Provide the [x, y] coordinate of the cell's center where the given text is located.  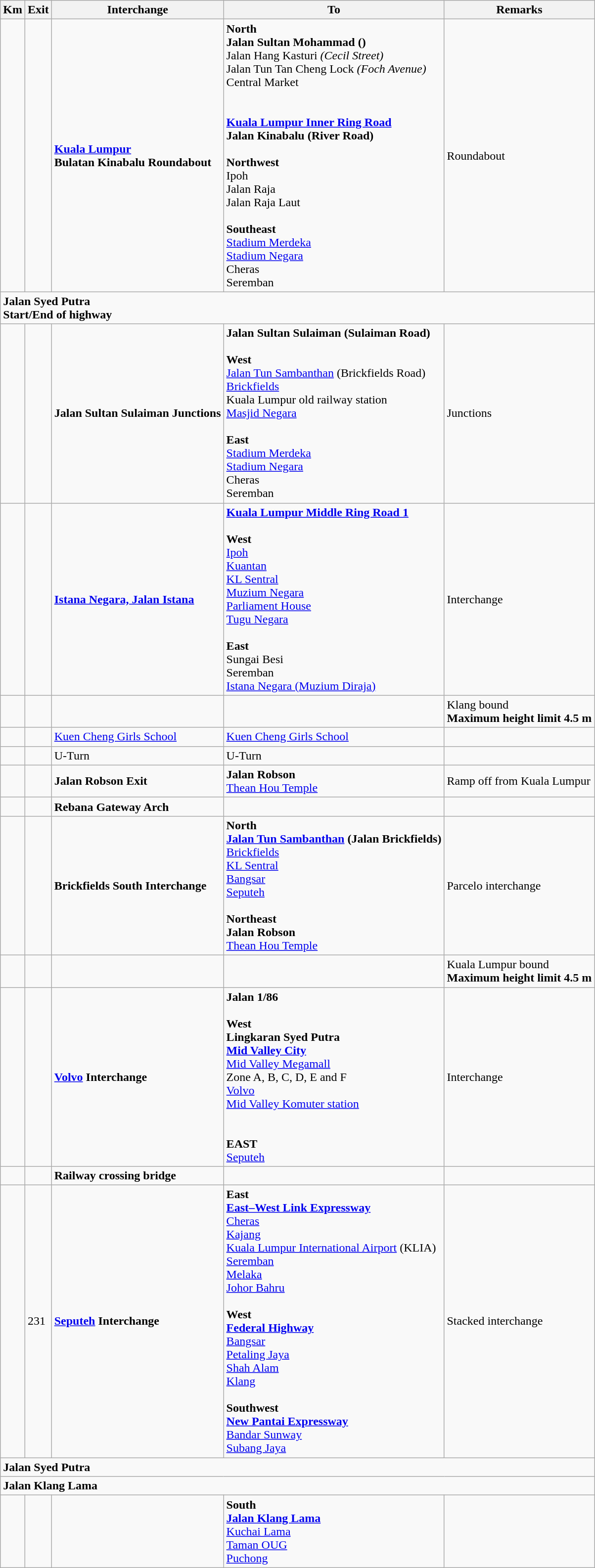
Jalan Syed PutraStart/End of highway [298, 308]
231 [38, 1321]
Seputeh Interchange [137, 1321]
Rebana Gateway Arch [137, 806]
To [334, 10]
Kuala LumpurBulatan Kinabalu Roundabout [137, 155]
Roundabout [519, 155]
Kuala Lumpur Middle Ring Road 1WestIpohKuantanKL Sentral Muzium NegaraParliament HouseTugu NegaraEastSungai BesiSerembanIstana Negara (Muzium Diraja) [334, 599]
Km [13, 10]
Brickfields South Interchange [137, 885]
Exit [38, 10]
Junctions [519, 413]
Remarks [519, 10]
Istana Negara, Jalan Istana [137, 599]
SouthJalan Klang LamaKuchai LamaTaman OUGPuchong [334, 1531]
Kuala Lumpur boundMaximum height limit 4.5 m [519, 971]
Jalan RobsonThean Hou Temple [334, 781]
Railway crossing bridge [137, 1176]
Klang boundMaximum height limit 4.5 m [519, 711]
Stacked interchange [519, 1321]
Jalan 1/86WestLingkaran Syed PutraMid Valley CityMid Valley Megamall Zone A, B, C, D, E and FVolvoMid Valley Komuter station EASTSeputeh [334, 1076]
Ramp off from Kuala Lumpur [519, 781]
Jalan Klang Lama [298, 1486]
Volvo Interchange [137, 1076]
NorthJalan Tun Sambanthan (Jalan Brickfields)BrickfieldsKL Sentral BangsarSeputehNortheastJalan RobsonThean Hou Temple [334, 885]
Jalan Sultan Sulaiman Junctions [137, 413]
Parcelo interchange [519, 885]
Jalan Robson Exit [137, 781]
Jalan Syed Putra [298, 1467]
